Return [X, Y] of the center of cell containing provided text 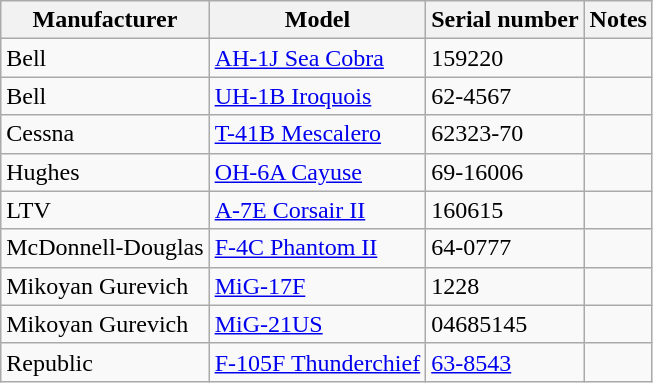
159220 [505, 58]
64-0777 [505, 248]
McDonnell-Douglas [105, 248]
Hughes [105, 172]
F-4C Phantom II [318, 248]
UH-1B Iroquois [318, 96]
LTV [105, 210]
Notes [618, 20]
Manufacturer [105, 20]
MiG-21US [318, 324]
Republic [105, 362]
AH-1J Sea Cobra [318, 58]
Cessna [105, 134]
Serial number [505, 20]
63-8543 [505, 362]
62-4567 [505, 96]
69-16006 [505, 172]
1228 [505, 286]
MiG-17F [318, 286]
OH-6A Cayuse [318, 172]
A-7E Corsair II [318, 210]
F-105F Thunderchief [318, 362]
160615 [505, 210]
04685145 [505, 324]
62323-70 [505, 134]
Model [318, 20]
T-41B Mescalero [318, 134]
